Provide the (x, y) coordinate of the cell's center where the given text is located.  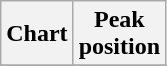
Chart (37, 34)
Peakposition (119, 34)
